Identify which cell holds the provided text, then report its (X, Y) central coordinate. 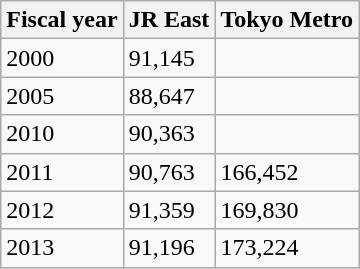
2012 (62, 210)
Fiscal year (62, 20)
88,647 (169, 96)
2000 (62, 58)
91,196 (169, 248)
2010 (62, 134)
90,763 (169, 172)
2013 (62, 248)
173,224 (287, 248)
169,830 (287, 210)
90,363 (169, 134)
166,452 (287, 172)
2011 (62, 172)
JR East (169, 20)
Tokyo Metro (287, 20)
2005 (62, 96)
91,145 (169, 58)
91,359 (169, 210)
